Find where the given text appears and provide that cell's center as (X, Y) coordinate. 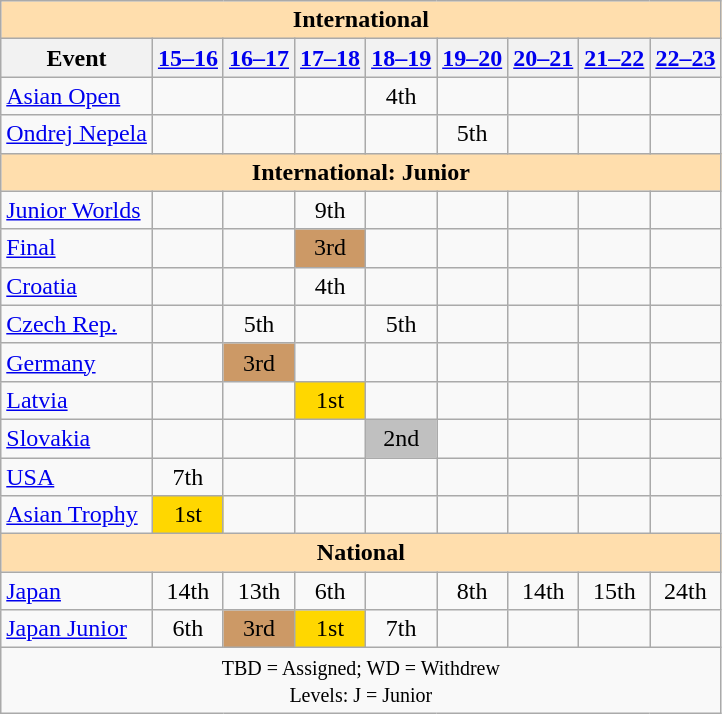
Final (77, 248)
Junior Worlds (77, 210)
Japan (77, 591)
24th (686, 591)
Ondrej Nepela (77, 134)
15th (614, 591)
22–23 (686, 58)
Germany (77, 362)
Asian Trophy (77, 515)
15–16 (188, 58)
17–18 (330, 58)
Croatia (77, 286)
16–17 (258, 58)
International (361, 20)
21–22 (614, 58)
Event (77, 58)
20–21 (544, 58)
TBD = Assigned; WD = Withdrew Levels: J = Junior (361, 680)
19–20 (472, 58)
National (361, 553)
18–19 (402, 58)
13th (258, 591)
8th (472, 591)
Czech Rep. (77, 324)
Asian Open (77, 96)
2nd (402, 438)
USA (77, 477)
Japan Junior (77, 629)
Latvia (77, 400)
International: Junior (361, 172)
Slovakia (77, 438)
9th (330, 210)
